Return the [x, y] coordinate for the center point of the cell that contains the specified text.  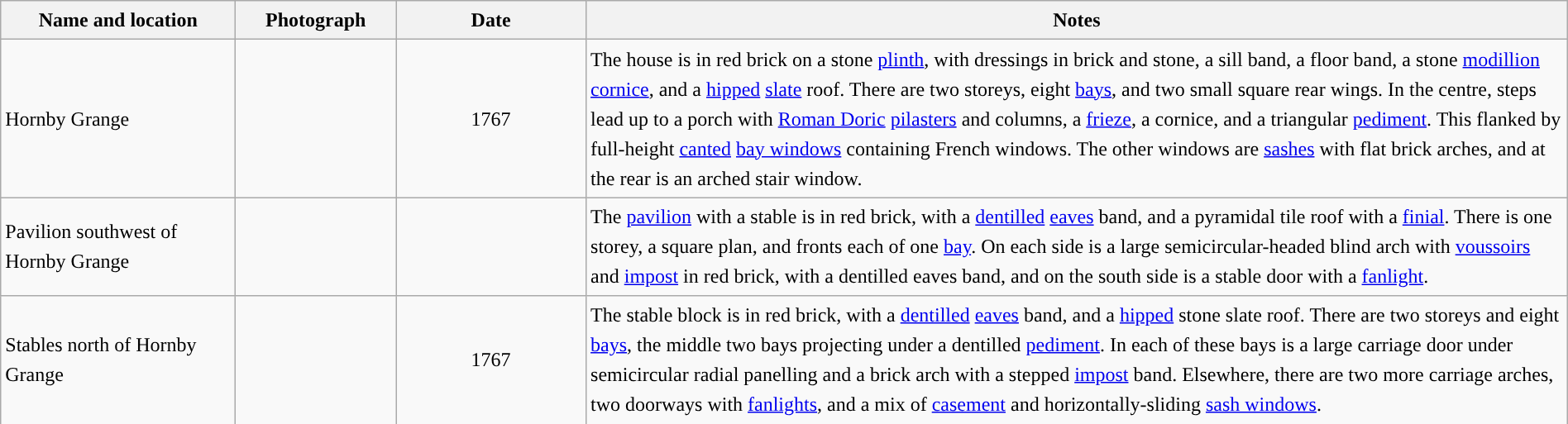
Date [491, 20]
Notes [1077, 20]
Hornby Grange [118, 119]
Pavilion southwest of Hornby Grange [118, 246]
Stables north of Hornby Grange [118, 360]
Photograph [316, 20]
Name and location [118, 20]
